Detect which cell encompasses the target text, then output its [X, Y] center coordinate. 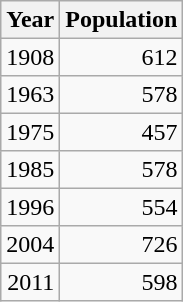
598 [122, 282]
1908 [30, 56]
2011 [30, 282]
1963 [30, 94]
Year [30, 20]
Population [122, 20]
1996 [30, 206]
457 [122, 132]
554 [122, 206]
1975 [30, 132]
726 [122, 244]
2004 [30, 244]
1985 [30, 170]
612 [122, 56]
